Capture the cell that displays the provided text and extract its [x, y] central coordinate. 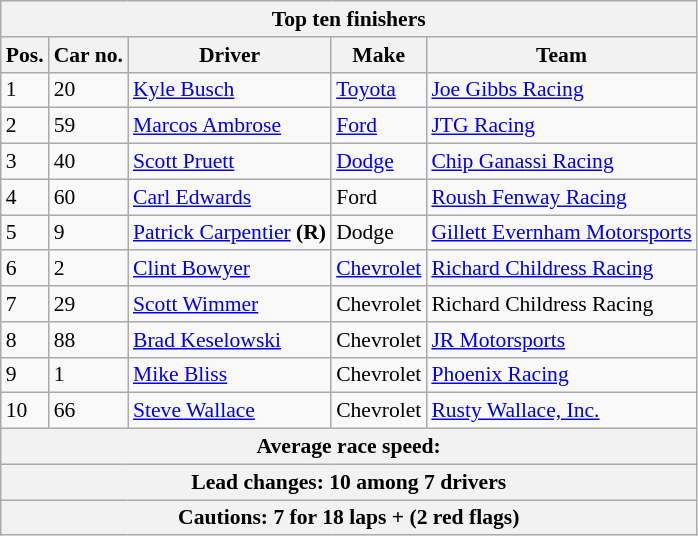
5 [25, 233]
Top ten finishers [349, 19]
Pos. [25, 55]
Driver [230, 55]
Mike Bliss [230, 375]
40 [88, 162]
8 [25, 340]
Phoenix Racing [561, 375]
Cautions: 7 for 18 laps + (2 red flags) [349, 518]
Team [561, 55]
10 [25, 411]
Gillett Evernham Motorsports [561, 233]
60 [88, 197]
Joe Gibbs Racing [561, 90]
29 [88, 304]
7 [25, 304]
20 [88, 90]
Patrick Carpentier (R) [230, 233]
3 [25, 162]
Car no. [88, 55]
Toyota [378, 90]
Lead changes: 10 among 7 drivers [349, 482]
Scott Wimmer [230, 304]
Carl Edwards [230, 197]
Rusty Wallace, Inc. [561, 411]
JTG Racing [561, 126]
Brad Keselowski [230, 340]
JR Motorsports [561, 340]
59 [88, 126]
88 [88, 340]
6 [25, 269]
Make [378, 55]
66 [88, 411]
4 [25, 197]
Chip Ganassi Racing [561, 162]
Roush Fenway Racing [561, 197]
Kyle Busch [230, 90]
Scott Pruett [230, 162]
Marcos Ambrose [230, 126]
Average race speed: [349, 447]
Clint Bowyer [230, 269]
Steve Wallace [230, 411]
